Return the (x, y) coordinate for the center point of the cell that contains the specified text.  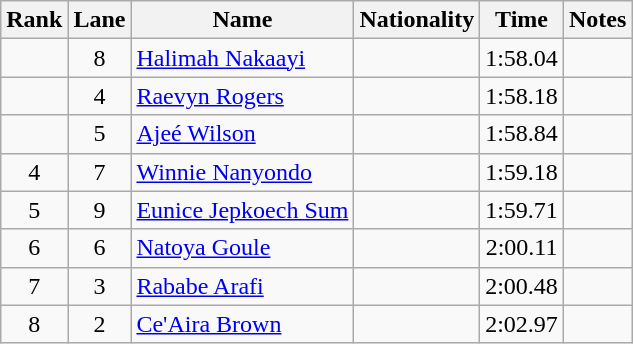
1:58.04 (522, 58)
9 (100, 210)
Raevyn Rogers (242, 96)
Ce'Aira Brown (242, 324)
Nationality (417, 20)
Natoya Goule (242, 248)
2:00.11 (522, 248)
2 (100, 324)
Eunice Jepkoech Sum (242, 210)
Notes (597, 20)
3 (100, 286)
1:58.84 (522, 134)
Ajeé Wilson (242, 134)
Rababe Arafi (242, 286)
2:00.48 (522, 286)
Halimah Nakaayi (242, 58)
Time (522, 20)
Name (242, 20)
1:58.18 (522, 96)
Winnie Nanyondo (242, 172)
Lane (100, 20)
1:59.18 (522, 172)
2:02.97 (522, 324)
Rank (34, 20)
1:59.71 (522, 210)
